Scan for the cell matching the given text and deliver its (X, Y) coordinate at center. 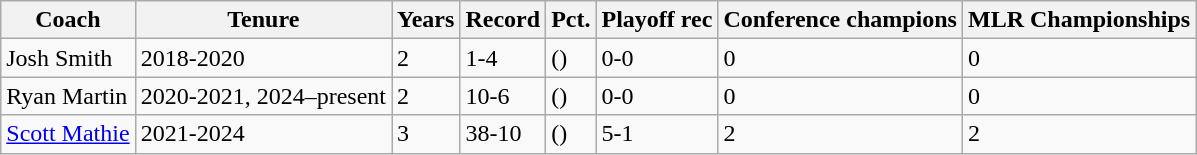
38-10 (503, 134)
Playoff rec (657, 20)
10-6 (503, 96)
Years (426, 20)
Coach (68, 20)
2020-2021, 2024–present (263, 96)
MLR Championships (1078, 20)
2018-2020 (263, 58)
Josh Smith (68, 58)
5-1 (657, 134)
Tenure (263, 20)
Ryan Martin (68, 96)
3 (426, 134)
Pct. (571, 20)
Record (503, 20)
Scott Mathie (68, 134)
2021-2024 (263, 134)
1-4 (503, 58)
Conference champions (840, 20)
